Determine the [x, y] coordinate at the center of the cell enclosing the given text.  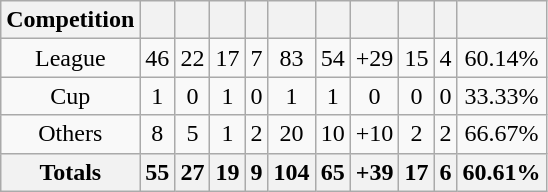
5 [192, 134]
9 [256, 172]
20 [292, 134]
+29 [374, 58]
83 [292, 58]
27 [192, 172]
6 [446, 172]
104 [292, 172]
60.61% [502, 172]
League [70, 58]
33.33% [502, 96]
65 [332, 172]
+10 [374, 134]
Cup [70, 96]
7 [256, 58]
66.67% [502, 134]
15 [416, 58]
Competition [70, 20]
8 [158, 134]
4 [446, 58]
Others [70, 134]
55 [158, 172]
+39 [374, 172]
60.14% [502, 58]
46 [158, 58]
19 [228, 172]
10 [332, 134]
22 [192, 58]
Totals [70, 172]
54 [332, 58]
